From the cell containing the given text, extract its center point as [x, y] coordinate. 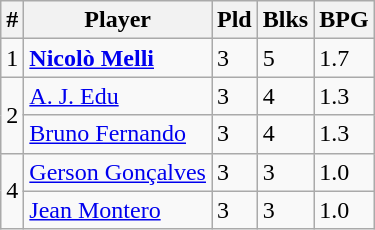
BPG [344, 20]
# [12, 20]
2 [12, 115]
1.7 [344, 58]
A. J. Edu [118, 96]
5 [285, 58]
Blks [285, 20]
Bruno Fernando [118, 134]
Jean Montero [118, 210]
Player [118, 20]
Gerson Gonçalves [118, 172]
Nicolò Melli [118, 58]
1 [12, 58]
Pld [235, 20]
